From the cell containing the given text, extract its center point as [X, Y] coordinate. 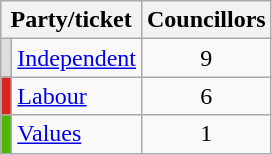
Independent [77, 58]
Councillors [206, 20]
Values [77, 134]
9 [206, 58]
Labour [77, 96]
6 [206, 96]
Party/ticket [72, 20]
1 [206, 134]
